Identify which cell holds the provided text, then report its [X, Y] central coordinate. 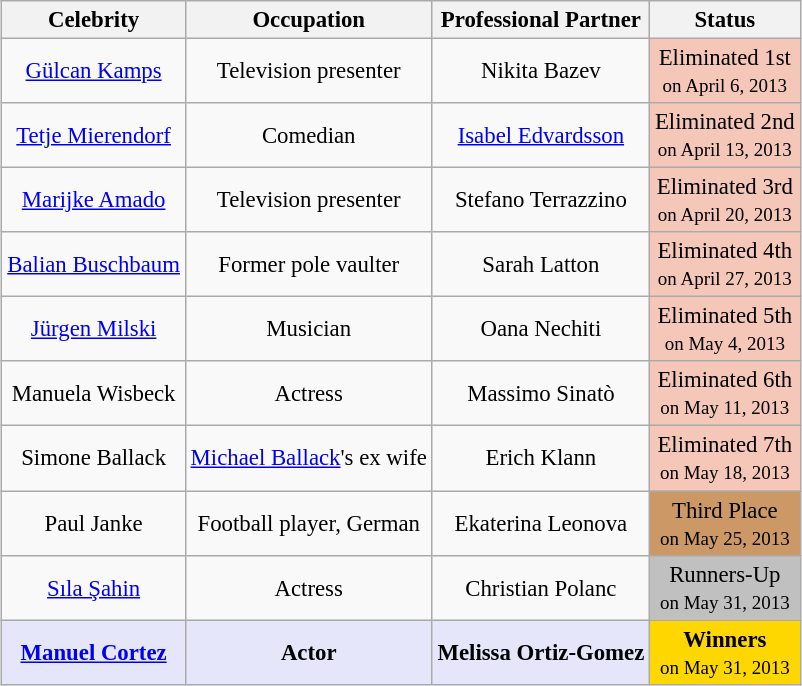
Nikita Bazev [540, 70]
Oana Nechiti [540, 330]
Marijke Amado [94, 200]
Sarah Latton [540, 264]
Professional Partner [540, 20]
Balian Buschbaum [94, 264]
Celebrity [94, 20]
Paul Janke [94, 522]
Eliminated 3rdon April 20, 2013 [725, 200]
Eliminated 6thon May 11, 2013 [725, 394]
Manuela Wisbeck [94, 394]
Sıla Şahin [94, 588]
Status [725, 20]
Third Placeon May 25, 2013 [725, 522]
Gülcan Kamps [94, 70]
Simone Ballack [94, 458]
Manuel Cortez [94, 652]
Eliminated 1ston April 6, 2013 [725, 70]
Former pole vaulter [308, 264]
Eliminated 5thon May 4, 2013 [725, 330]
Musician [308, 330]
Erich Klann [540, 458]
Eliminated 7thon May 18, 2013 [725, 458]
Isabel Edvardsson [540, 136]
Winnerson May 31, 2013 [725, 652]
Eliminated 2ndon April 13, 2013 [725, 136]
Occupation [308, 20]
Runners-Up on May 31, 2013 [725, 588]
Eliminated 4thon April 27, 2013 [725, 264]
Actor [308, 652]
Michael Ballack's ex wife [308, 458]
Melissa Ortiz-Gomez [540, 652]
Massimo Sinatò [540, 394]
Comedian [308, 136]
Jürgen Milski [94, 330]
Football player, German [308, 522]
Ekaterina Leonova [540, 522]
Stefano Terrazzino [540, 200]
Tetje Mierendorf [94, 136]
Christian Polanc [540, 588]
